Return the [X, Y] coordinate for the center point of the cell that contains the specified text.  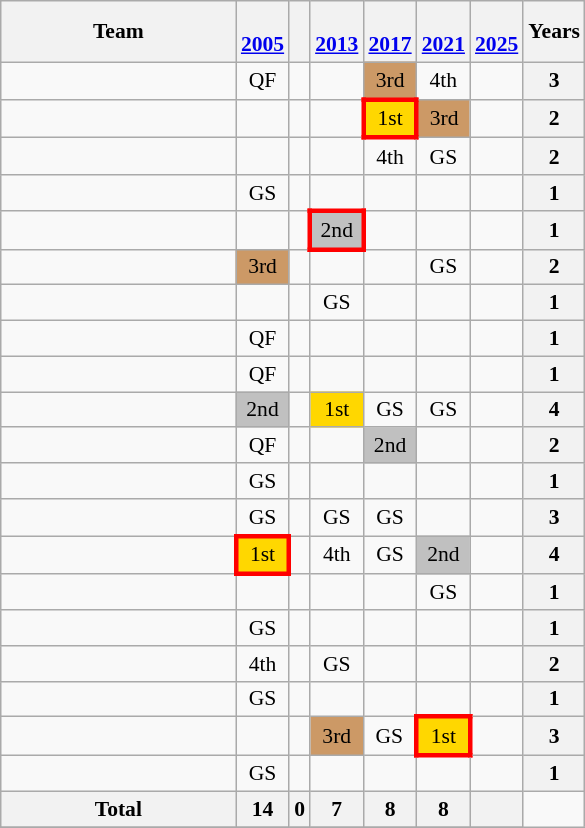
Years [554, 32]
0 [300, 809]
2025 [496, 32]
2017 [390, 32]
Team [118, 32]
2005 [262, 32]
14 [262, 809]
7 [336, 809]
Total [118, 809]
2021 [444, 32]
2013 [336, 32]
